For the text-containing cell, return its midpoint in [x, y] coordinate format. 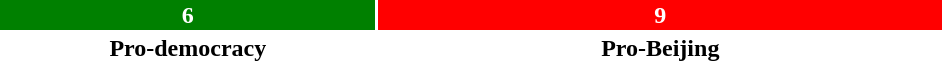
9 [660, 15]
6 [188, 15]
